Output the (x, y) coordinate of the center of the cell containing the given text.  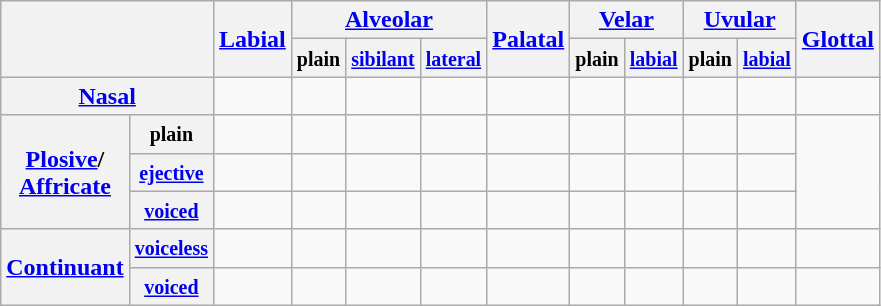
Nasal (108, 96)
sibilant (383, 58)
Velar (626, 20)
Uvular (740, 20)
lateral (454, 58)
Palatal (528, 39)
ejective (171, 172)
Glottal (838, 39)
Plosive/Affricate (65, 172)
Continuant (65, 267)
Alveolar (388, 20)
Labial (253, 39)
voiceless (171, 248)
